Pinpoint the cell where the given text exists, returning its (X, Y) midpoint coordinate. 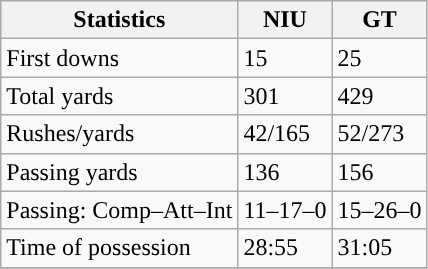
11–17–0 (285, 210)
NIU (285, 20)
Total yards (120, 96)
GT (380, 20)
429 (380, 96)
Passing: Comp–Att–Int (120, 210)
First downs (120, 58)
31:05 (380, 248)
Statistics (120, 20)
156 (380, 172)
28:55 (285, 248)
301 (285, 96)
15 (285, 58)
52/273 (380, 134)
Passing yards (120, 172)
42/165 (285, 134)
Rushes/yards (120, 134)
136 (285, 172)
15–26–0 (380, 210)
Time of possession (120, 248)
25 (380, 58)
